Locate the cell with the specified text and output its (x, y) center coordinate. 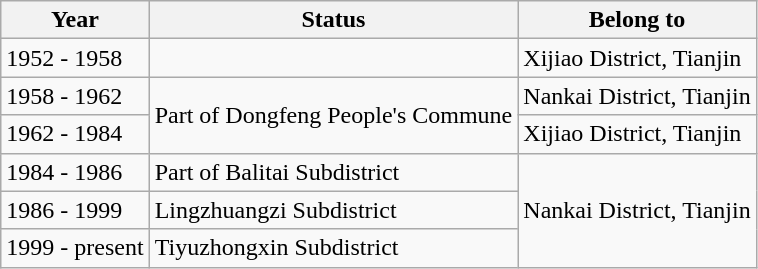
1986 - 1999 (75, 210)
1984 - 1986 (75, 172)
Belong to (637, 20)
Tiyuzhongxin Subdistrict (334, 248)
1999 - present (75, 248)
1962 - 1984 (75, 134)
Part of Balitai Subdistrict (334, 172)
Year (75, 20)
1958 - 1962 (75, 96)
1952 - 1958 (75, 58)
Part of Dongfeng People's Commune (334, 115)
Status (334, 20)
Lingzhuangzi Subdistrict (334, 210)
